Pinpoint the cell where the given text exists, returning its [x, y] midpoint coordinate. 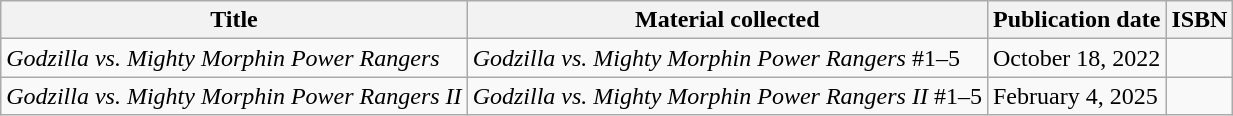
Publication date [1076, 20]
ISBN [1200, 20]
Godzilla vs. Mighty Morphin Power Rangers II #1–5 [727, 96]
Title [234, 20]
Material collected [727, 20]
Godzilla vs. Mighty Morphin Power Rangers #1–5 [727, 58]
Godzilla vs. Mighty Morphin Power Rangers [234, 58]
October 18, 2022 [1076, 58]
Godzilla vs. Mighty Morphin Power Rangers II [234, 96]
February 4, 2025 [1076, 96]
